Identify which cell holds the provided text, then report its (X, Y) central coordinate. 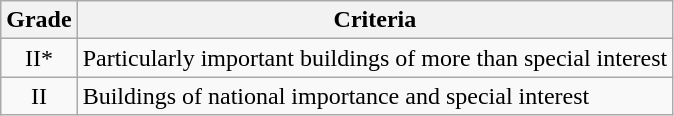
Criteria (375, 20)
Grade (39, 20)
Buildings of national importance and special interest (375, 96)
Particularly important buildings of more than special interest (375, 58)
II (39, 96)
II* (39, 58)
